For the text-containing cell, return its midpoint in (X, Y) coordinate format. 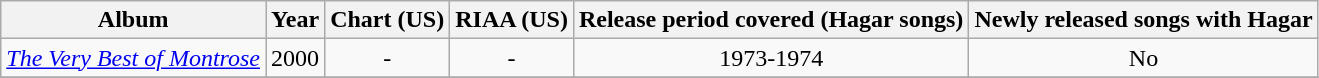
Chart (US) (388, 20)
RIAA (US) (512, 20)
The Very Best of Montrose (134, 58)
Year (296, 20)
No (1144, 58)
2000 (296, 58)
Newly released songs with Hagar (1144, 20)
Album (134, 20)
1973-1974 (770, 58)
Release period covered (Hagar songs) (770, 20)
